Detect which cell encompasses the target text, then output its (X, Y) center coordinate. 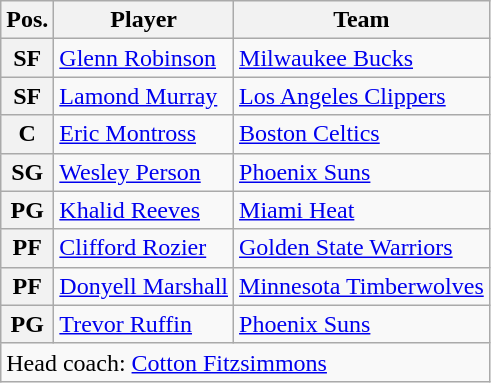
Trevor Ruffin (144, 324)
Donyell Marshall (144, 286)
Milwaukee Bucks (362, 58)
Lamond Murray (144, 96)
Clifford Rozier (144, 248)
Khalid Reeves (144, 210)
Miami Heat (362, 210)
Team (362, 20)
Pos. (28, 20)
Los Angeles Clippers (362, 96)
Minnesota Timberwolves (362, 286)
Eric Montross (144, 134)
Head coach: Cotton Fitzsimmons (246, 362)
Player (144, 20)
SG (28, 172)
Golden State Warriors (362, 248)
Boston Celtics (362, 134)
Wesley Person (144, 172)
Glenn Robinson (144, 58)
C (28, 134)
